Determine the [x, y] coordinate at the center of the cell enclosing the given text.  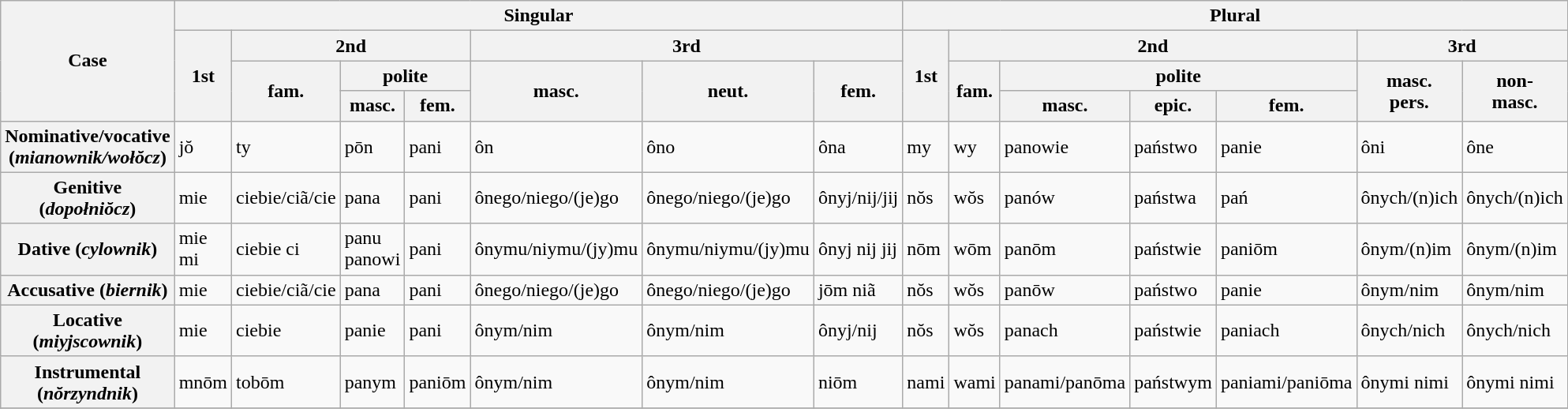
paniami/paniōma [1286, 382]
ônyj/nij [858, 330]
ôno [728, 147]
panami/panōma [1065, 382]
panowie [1065, 147]
panym [372, 382]
Genitive (dopołniŏcz) [88, 197]
ônyj/nij/jij [858, 197]
paniach [1286, 330]
Instrumental (nŏrzyndnik) [88, 382]
wami [975, 382]
ôna [858, 147]
ciebie ci [286, 250]
panōw [1065, 290]
mie mi [203, 250]
ônyj nij jij [858, 250]
neut. [728, 91]
nōm [926, 250]
pań [1286, 197]
panōm [1065, 250]
panów [1065, 197]
ône [1515, 147]
niōm [858, 382]
wy [975, 147]
państwym [1173, 382]
jŏ [203, 147]
ciebie [286, 330]
my [926, 147]
ty [286, 147]
tobōm [286, 382]
Plural [1236, 16]
Nominative/vocative (mianownik/wołŏcz) [88, 147]
epic. [1173, 106]
Dative (cylownik) [88, 250]
non-masc. [1515, 91]
ôn [556, 147]
nami [926, 382]
wōm [975, 250]
masc.pers. [1409, 91]
mnōm [203, 382]
jōm niã [858, 290]
Case [88, 61]
państwa [1173, 197]
pōn [372, 147]
Accusative (biernik) [88, 290]
ôni [1409, 147]
panach [1065, 330]
Singular [538, 16]
panu panowi [372, 250]
Locative (miyjscownik) [88, 330]
